Return [x, y] of the center of cell containing provided text 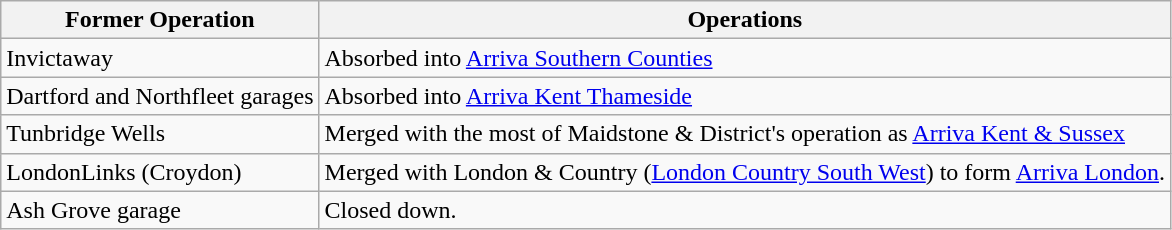
Operations [745, 20]
Former Operation [160, 20]
Absorbed into Arriva Kent Thameside [745, 96]
LondonLinks (Croydon) [160, 172]
Merged with London & Country (London Country South West) to form Arriva London. [745, 172]
Tunbridge Wells [160, 134]
Merged with the most of Maidstone & District's operation as Arriva Kent & Sussex [745, 134]
Dartford and Northfleet garages [160, 96]
Invictaway [160, 58]
Absorbed into Arriva Southern Counties [745, 58]
Ash Grove garage [160, 210]
Closed down. [745, 210]
